Determine the [X, Y] coordinate at the center of the cell enclosing the given text.  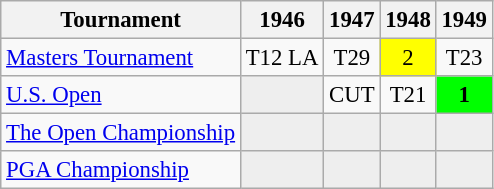
CUT [352, 95]
1948 [408, 20]
1946 [282, 20]
Masters Tournament [121, 58]
T29 [352, 58]
T21 [408, 95]
Tournament [121, 20]
PGA Championship [121, 170]
U.S. Open [121, 95]
T12 LA [282, 58]
The Open Championship [121, 133]
1947 [352, 20]
T23 [464, 58]
1949 [464, 20]
1 [464, 95]
2 [408, 58]
